From the cell containing the given text, extract its center point as [x, y] coordinate. 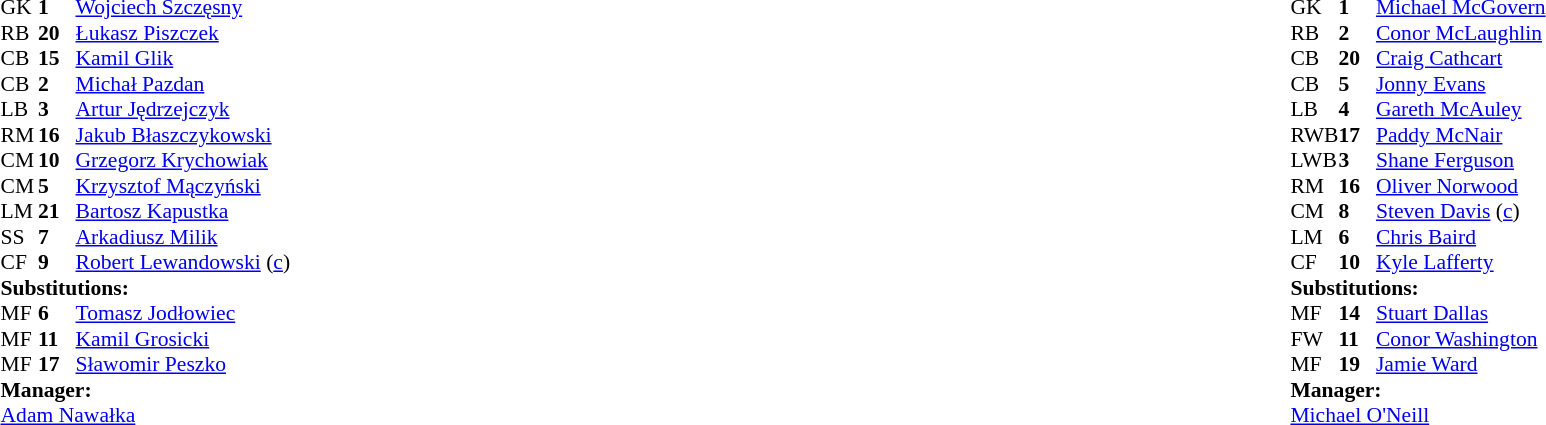
Krzysztof Mączyński [184, 186]
7 [57, 237]
SS [19, 237]
RWB [1314, 135]
Conor Washington [1461, 339]
Stuart Dallas [1461, 313]
Jonny Evans [1461, 84]
Steven Davis (c) [1461, 211]
FW [1314, 339]
Robert Lewandowski (c) [184, 263]
Kyle Lafferty [1461, 263]
LWB [1314, 161]
21 [57, 211]
Łukasz Piszczek [184, 33]
Artur Jędrzejczyk [184, 109]
Tomasz Jodłowiec [184, 313]
Shane Ferguson [1461, 161]
Oliver Norwood [1461, 186]
Craig Cathcart [1461, 59]
Michał Pazdan [184, 84]
Grzegorz Krychowiak [184, 161]
Kamil Grosicki [184, 339]
Sławomir Peszko [184, 365]
Jamie Ward [1461, 365]
Arkadiusz Milik [184, 237]
19 [1357, 365]
Bartosz Kapustka [184, 211]
14 [1357, 313]
4 [1357, 109]
Conor McLaughlin [1461, 33]
9 [57, 263]
Kamil Glik [184, 59]
Paddy McNair [1461, 135]
Chris Baird [1461, 237]
15 [57, 59]
8 [1357, 211]
Jakub Błaszczykowski [184, 135]
Gareth McAuley [1461, 109]
